Identify which cell holds the provided text, then report its (X, Y) central coordinate. 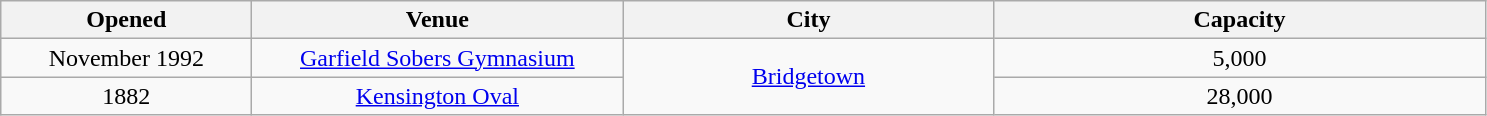
28,000 (1240, 96)
Garfield Sobers Gymnasium (438, 58)
Venue (438, 20)
Bridgetown (808, 77)
1882 (126, 96)
5,000 (1240, 58)
November 1992 (126, 58)
City (808, 20)
Capacity (1240, 20)
Opened (126, 20)
Kensington Oval (438, 96)
